Locate the cell with the specified text and output its [X, Y] center coordinate. 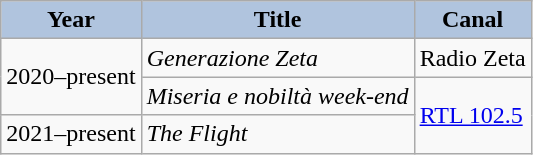
Miseria e nobiltà week-end [278, 96]
Generazione Zeta [278, 58]
Year [71, 20]
Canal [472, 20]
Title [278, 20]
2020–present [71, 77]
2021–present [71, 134]
RTL 102.5 [472, 115]
The Flight [278, 134]
Radio Zeta [472, 58]
